Search for the cell housing the specified text and yield its [x, y] center coordinate. 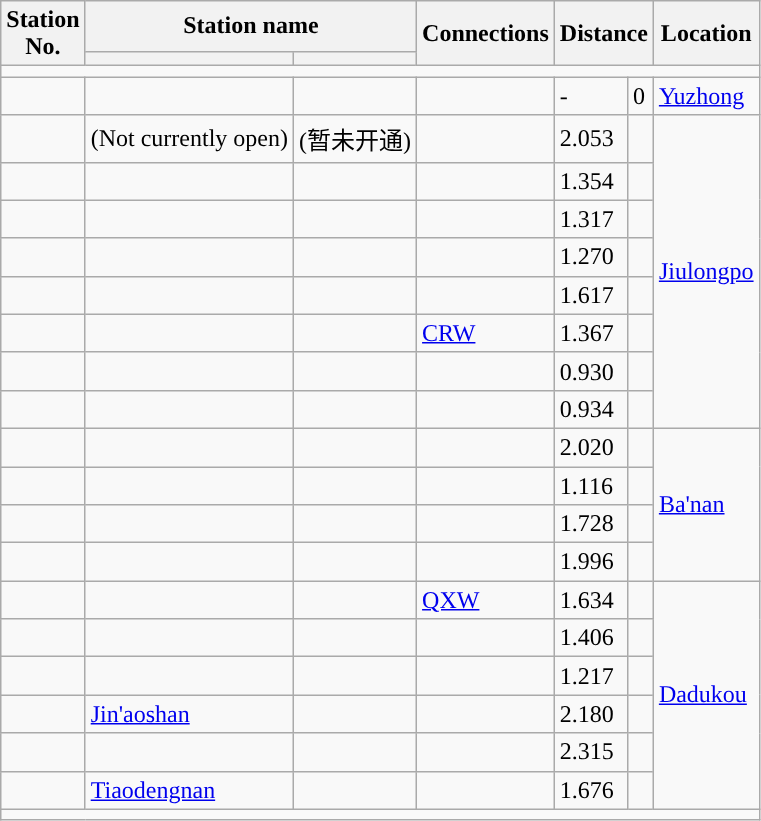
CRW [486, 333]
1.354 [590, 181]
1.728 [590, 524]
1.217 [590, 676]
Jin'aoshan [189, 714]
Distance [604, 34]
Yuzhong [706, 96]
2.053 [590, 138]
1.317 [590, 219]
1.996 [590, 562]
1.270 [590, 257]
Connections [486, 34]
(暂未开通) [356, 138]
Tiaodengnan [189, 790]
1.116 [590, 485]
Location [706, 34]
1.634 [590, 600]
1.676 [590, 790]
Station name [250, 26]
0.934 [590, 409]
Dadukou [706, 695]
Ba'nan [706, 504]
2.180 [590, 714]
(Not currently open) [189, 138]
StationNo. [43, 34]
1.617 [590, 295]
0.930 [590, 371]
2.315 [590, 752]
QXW [486, 600]
- [590, 96]
1.367 [590, 333]
2.020 [590, 447]
Jiulongpo [706, 272]
0 [640, 96]
1.406 [590, 638]
